For the text-containing cell, return its midpoint in (X, Y) coordinate format. 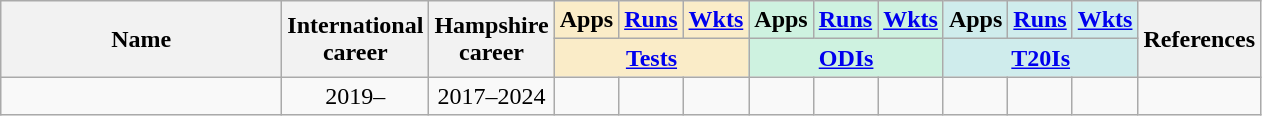
2017–2024 (492, 96)
Tests (652, 58)
T20Is (1040, 58)
ODIs (846, 58)
Internationalcareer (356, 39)
2019– (356, 96)
References (1200, 39)
Name (142, 39)
Hampshirecareer (492, 39)
